Locate the cell with the specified text and output its (x, y) center coordinate. 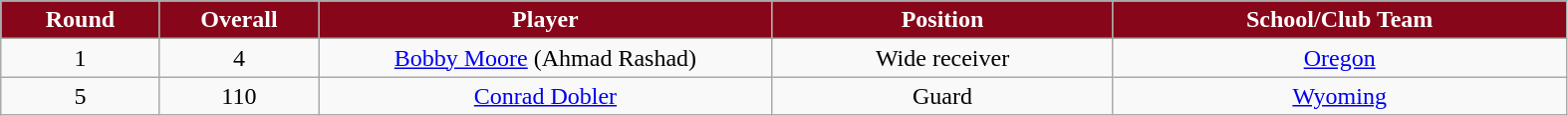
Bobby Moore (Ahmad Rashad) (546, 58)
5 (80, 96)
Wide receiver (942, 58)
110 (239, 96)
Player (546, 20)
4 (239, 58)
1 (80, 58)
Wyoming (1340, 96)
Oregon (1340, 58)
Conrad Dobler (546, 96)
Round (80, 20)
Overall (239, 20)
Guard (942, 96)
School/Club Team (1340, 20)
Position (942, 20)
